Determine the [X, Y] coordinate at the center of the cell enclosing the given text.  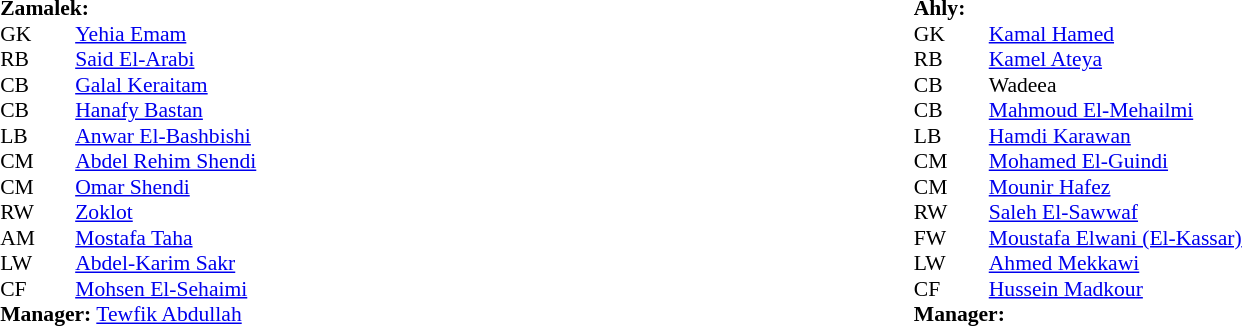
FW [933, 238]
Ahmed Mekkawi [1116, 263]
Abdel Rehim Shendi [166, 161]
Mounir Hafez [1116, 187]
Mohamed El-Guindi [1116, 161]
Kamal Hamed [1116, 34]
Hanafy Bastan [166, 111]
Wadeea [1116, 85]
Kamel Ateya [1116, 59]
Yehia Emam [166, 34]
Hussein Madkour [1116, 289]
Abdel-Karim Sakr [166, 263]
Anwar El-Bashbishi [166, 136]
Saleh El-Sawwaf [1116, 213]
AM [19, 238]
Mohsen El-Sehaimi [166, 289]
Moustafa Elwani (El-Kassar) [1116, 238]
Hamdi Karawan [1116, 136]
Zoklot [166, 213]
Said El-Arabi [166, 59]
Omar Shendi [166, 187]
Mahmoud El-Mehailmi [1116, 111]
Galal Keraitam [166, 85]
Mostafa Taha [166, 238]
